Pinpoint the cell where the given text exists, returning its (X, Y) midpoint coordinate. 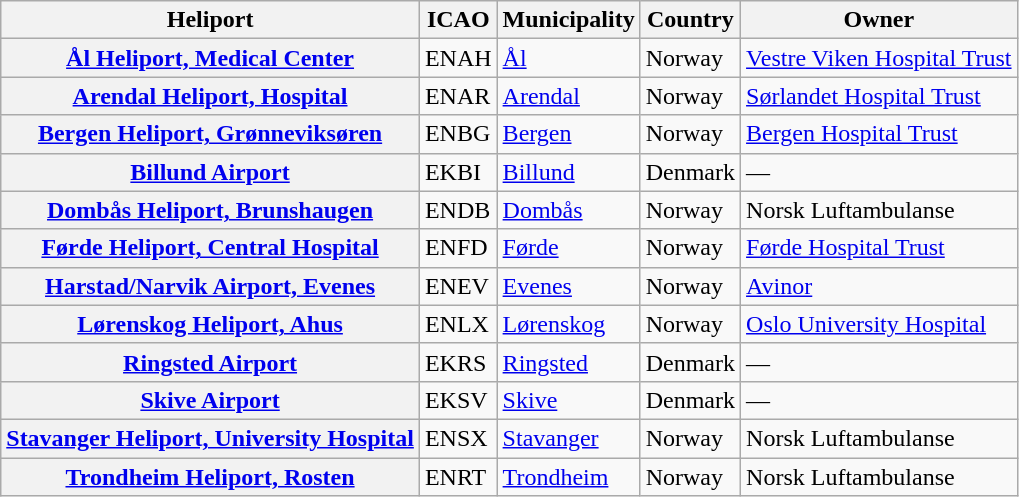
Trondheim Heliport, Rosten (210, 477)
Dombås (568, 210)
Førde Hospital Trust (880, 248)
Vestre Viken Hospital Trust (880, 58)
Stavanger Heliport, University Hospital (210, 438)
Stavanger (568, 438)
Lørenskog Heliport, Ahus (210, 324)
Bergen (568, 134)
ENBG (458, 134)
Ål (568, 58)
ENRT (458, 477)
EKBI (458, 172)
ENDB (458, 210)
Evenes (568, 286)
Arendal (568, 96)
Ringsted Airport (210, 362)
Førde (568, 248)
Skive (568, 400)
Skive Airport (210, 400)
Heliport (210, 20)
ENFD (458, 248)
Dombås Heliport, Brunshaugen (210, 210)
Sørlandet Hospital Trust (880, 96)
ENAH (458, 58)
Country (690, 20)
Førde Heliport, Central Hospital (210, 248)
ENLX (458, 324)
Arendal Heliport, Hospital (210, 96)
Oslo University Hospital (880, 324)
ICAO (458, 20)
Harstad/Narvik Airport, Evenes (210, 286)
Municipality (568, 20)
Ål Heliport, Medical Center (210, 58)
Billund (568, 172)
EKSV (458, 400)
Avinor (880, 286)
Bergen Hospital Trust (880, 134)
Ringsted (568, 362)
ENEV (458, 286)
EKRS (458, 362)
Owner (880, 20)
Lørenskog (568, 324)
ENSX (458, 438)
Trondheim (568, 477)
ENAR (458, 96)
Bergen Heliport, Grønneviksøren (210, 134)
Billund Airport (210, 172)
